Output the [X, Y] coordinate of the center of the cell containing the given text.  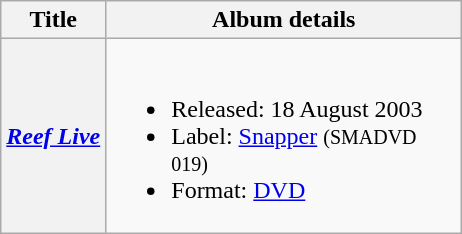
Released: 18 August 2003Label: Snapper (SMADVD 019)Format: DVD [284, 136]
Album details [284, 20]
Title [54, 20]
Reef Live [54, 136]
